Provide the [X, Y] coordinate of the cell's center where the given text is located.  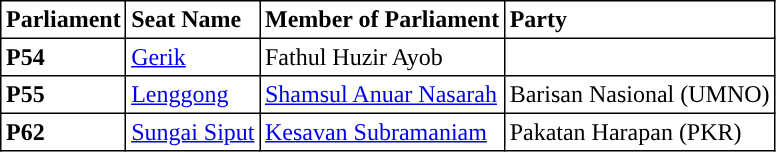
Barisan Nasional (UMNO) [639, 95]
Seat Name [193, 20]
Sungai Siput [193, 132]
P62 [64, 132]
Pakatan Harapan (PKR) [639, 132]
Fathul Huzir Ayob [382, 57]
Member of Parliament [382, 20]
Kesavan Subramaniam [382, 132]
P54 [64, 57]
Party [639, 20]
Gerik [193, 57]
Shamsul Anuar Nasarah [382, 95]
Parliament [64, 20]
P55 [64, 95]
Lenggong [193, 95]
